Output the [X, Y] coordinate of the center of the cell containing the given text.  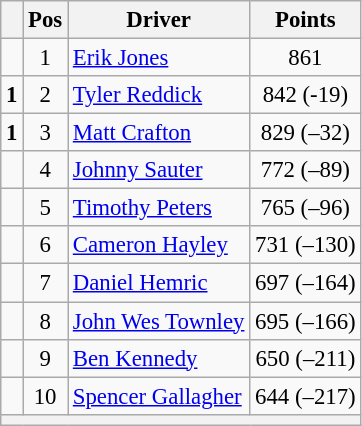
644 (–217) [306, 396]
650 (–211) [306, 358]
Cameron Hayley [159, 245]
861 [306, 58]
7 [46, 283]
John Wes Townley [159, 321]
Matt Crafton [159, 133]
772 (–89) [306, 170]
5 [46, 208]
10 [46, 396]
765 (–96) [306, 208]
6 [46, 245]
Timothy Peters [159, 208]
Driver [159, 20]
829 (–32) [306, 133]
697 (–164) [306, 283]
Pos [46, 20]
842 (-19) [306, 95]
695 (–166) [306, 321]
Spencer Gallagher [159, 396]
Daniel Hemric [159, 283]
731 (–130) [306, 245]
Johnny Sauter [159, 170]
Erik Jones [159, 58]
Points [306, 20]
9 [46, 358]
3 [46, 133]
Ben Kennedy [159, 358]
2 [46, 95]
8 [46, 321]
4 [46, 170]
Tyler Reddick [159, 95]
